Find where the given text appears and provide that cell's center as (X, Y) coordinate. 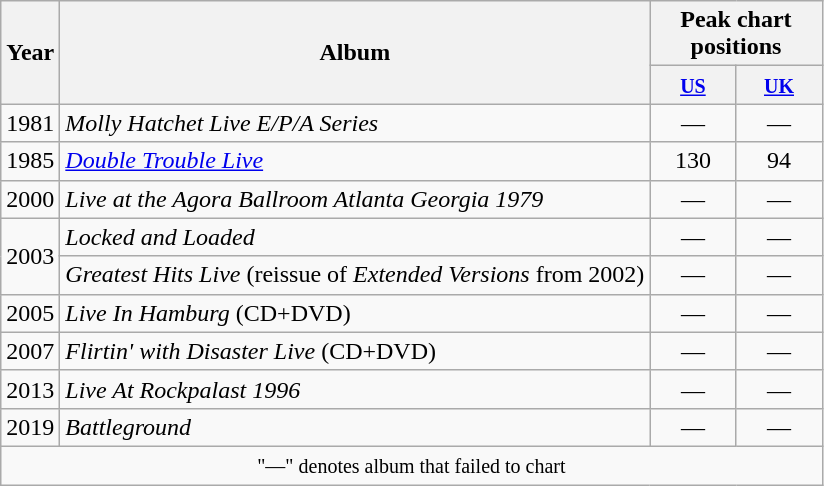
Molly Hatchet Live E/P/A Series (355, 123)
Live at the Agora Ballroom Atlanta Georgia 1979 (355, 199)
2005 (30, 313)
UK (779, 85)
2007 (30, 351)
2013 (30, 389)
US (693, 85)
2019 (30, 427)
130 (693, 161)
Live At Rockpalast 1996 (355, 389)
Double Trouble Live (355, 161)
Live In Hamburg (CD+DVD) (355, 313)
Album (355, 52)
2000 (30, 199)
94 (779, 161)
1981 (30, 123)
Locked and Loaded (355, 237)
"—" denotes album that failed to chart (412, 465)
Year (30, 52)
Greatest Hits Live (reissue of Extended Versions from 2002) (355, 275)
2003 (30, 256)
Flirtin' with Disaster Live (CD+DVD) (355, 351)
Peak chart positions (736, 34)
1985 (30, 161)
Battleground (355, 427)
